Pinpoint the cell where the given text exists, returning its [x, y] midpoint coordinate. 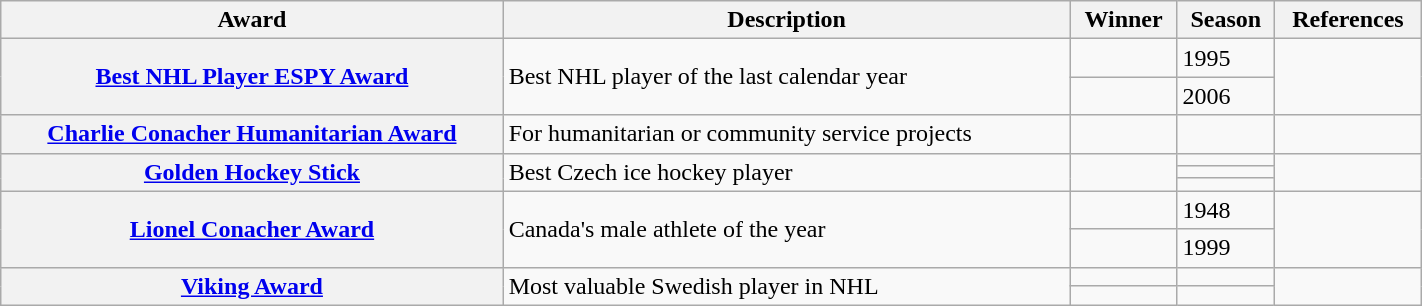
2006 [1226, 96]
Best NHL Player ESPY Award [252, 77]
Canada's male athlete of the year [786, 229]
Golden Hockey Stick [252, 172]
Best Czech ice hockey player [786, 172]
Viking Award [252, 286]
Lionel Conacher Award [252, 229]
1948 [1226, 210]
Award [252, 20]
Best NHL player of the last calendar year [786, 77]
Most valuable Swedish player in NHL [786, 286]
Charlie Conacher Humanitarian Award [252, 134]
For humanitarian or community service projects [786, 134]
1995 [1226, 58]
1999 [1226, 248]
Description [786, 20]
References [1348, 20]
Season [1226, 20]
Winner [1124, 20]
